Detect which cell encompasses the target text, then output its (x, y) center coordinate. 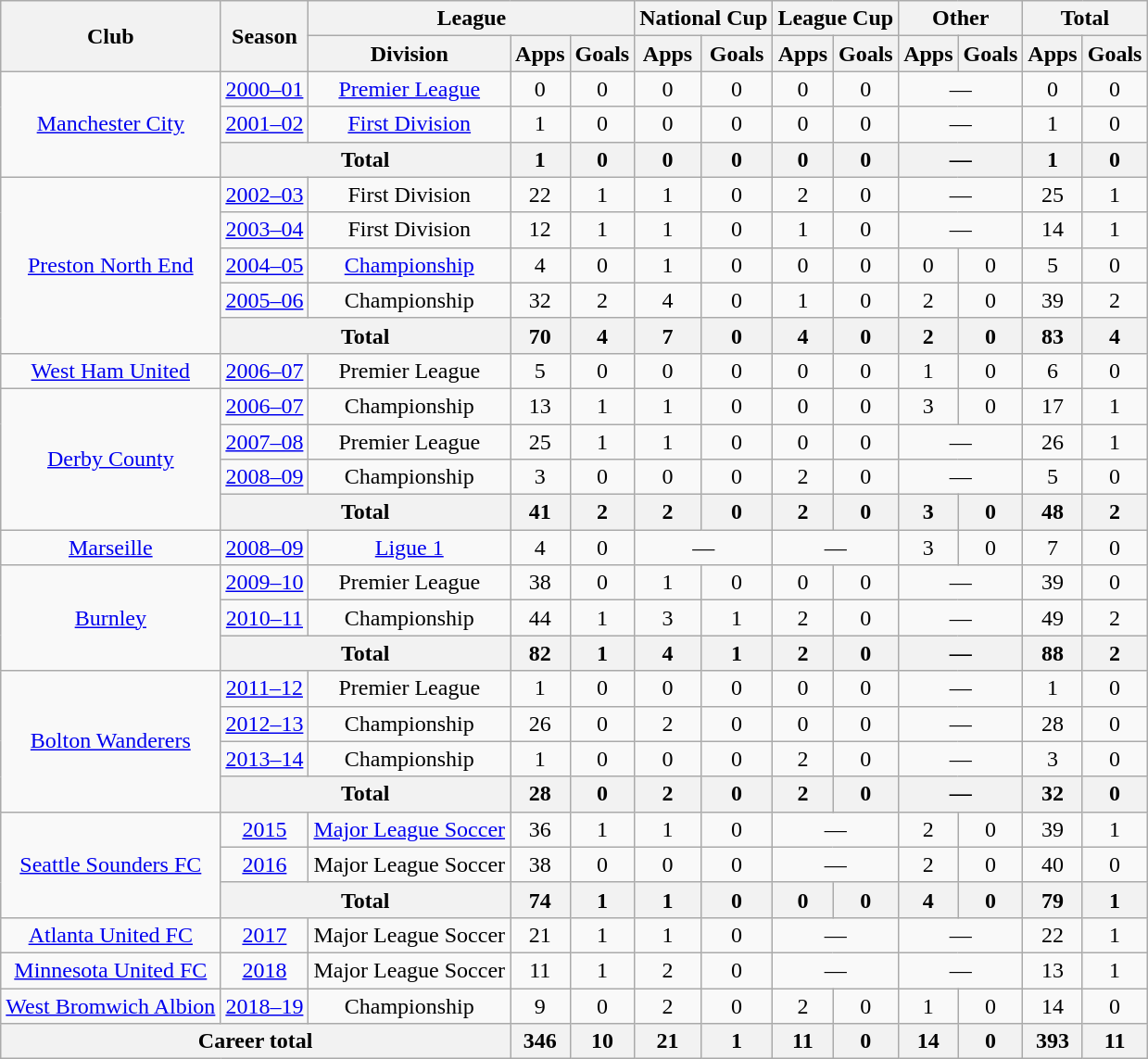
88 (1053, 653)
2000–01 (265, 89)
2005–06 (265, 300)
2012–13 (265, 724)
Other (961, 19)
2004–05 (265, 265)
70 (540, 335)
Marseille (111, 548)
2011–12 (265, 688)
West Ham United (111, 371)
2018 (265, 970)
Ligue 1 (410, 548)
17 (1053, 406)
2003–04 (265, 230)
2013–14 (265, 759)
2015 (265, 829)
10 (602, 1041)
2002–03 (265, 195)
League (472, 19)
82 (540, 653)
Minnesota United FC (111, 970)
Burnley (111, 618)
2009–10 (265, 583)
346 (540, 1041)
Season (265, 36)
2010–11 (265, 618)
Manchester City (111, 124)
2001–02 (265, 124)
40 (1053, 864)
Division (410, 54)
Bolton Wanderers (111, 741)
League Cup (836, 19)
9 (540, 1005)
2007–08 (265, 442)
36 (540, 829)
West Bromwich Albion (111, 1005)
41 (540, 512)
Club (111, 36)
2016 (265, 864)
2018–19 (265, 1005)
National Cup (704, 19)
Derby County (111, 459)
49 (1053, 618)
6 (1053, 371)
83 (1053, 335)
393 (1053, 1041)
Preston North End (111, 265)
Seattle Sounders FC (111, 864)
2017 (265, 935)
74 (540, 900)
Career total (256, 1041)
48 (1053, 512)
79 (1053, 900)
44 (540, 618)
12 (540, 230)
Atlanta United FC (111, 935)
